Identify which cell holds the provided text, then report its [X, Y] central coordinate. 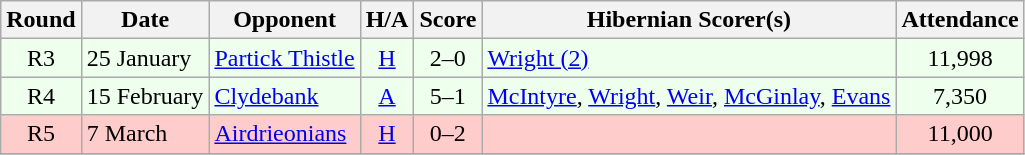
15 February [145, 96]
R4 [41, 96]
McIntyre, Wright, Weir, McGinlay, Evans [689, 96]
Attendance [960, 20]
Score [448, 20]
Wright (2) [689, 58]
5–1 [448, 96]
Hibernian Scorer(s) [689, 20]
7 March [145, 134]
0–2 [448, 134]
R5 [41, 134]
Partick Thistle [284, 58]
Airdrieonians [284, 134]
Round [41, 20]
H/A [387, 20]
A [387, 96]
Clydebank [284, 96]
7,350 [960, 96]
2–0 [448, 58]
R3 [41, 58]
11,000 [960, 134]
11,998 [960, 58]
Date [145, 20]
25 January [145, 58]
Opponent [284, 20]
